Determine the [x, y] coordinate at the center of the cell enclosing the given text.  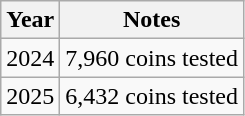
2025 [30, 96]
2024 [30, 58]
7,960 coins tested [152, 58]
Year [30, 20]
Notes [152, 20]
6,432 coins tested [152, 96]
